From the cell containing the given text, extract its center point as [X, Y] coordinate. 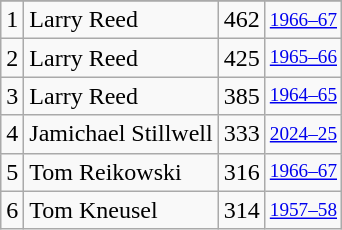
314 [242, 210]
4 [12, 134]
2024–25 [303, 134]
333 [242, 134]
1964–65 [303, 96]
316 [242, 172]
2 [12, 58]
1957–58 [303, 210]
385 [242, 96]
6 [12, 210]
Tom Reikowski [121, 172]
Jamichael Stillwell [121, 134]
3 [12, 96]
425 [242, 58]
1 [12, 20]
Tom Kneusel [121, 210]
462 [242, 20]
1965–66 [303, 58]
5 [12, 172]
